Identify which cell holds the provided text, then report its (X, Y) central coordinate. 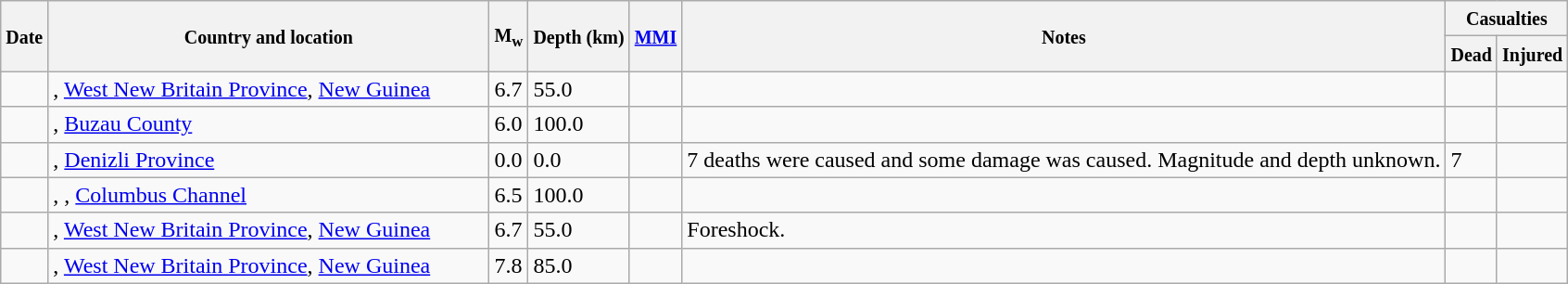
7 (1472, 160)
6.5 (509, 195)
MMI (656, 36)
6.0 (509, 124)
7 deaths were caused and some damage was caused. Magnitude and depth unknown. (1064, 160)
, Denizli Province (269, 160)
7.8 (509, 265)
, Buzau County (269, 124)
Country and location (269, 36)
Date (24, 36)
85.0 (578, 265)
Mw (509, 36)
Injured (1532, 54)
Casualties (1507, 19)
Dead (1472, 54)
Foreshock. (1064, 230)
Depth (km) (578, 36)
, , Columbus Channel (269, 195)
Notes (1064, 36)
